Find where the given text appears and provide that cell's center as (X, Y) coordinate. 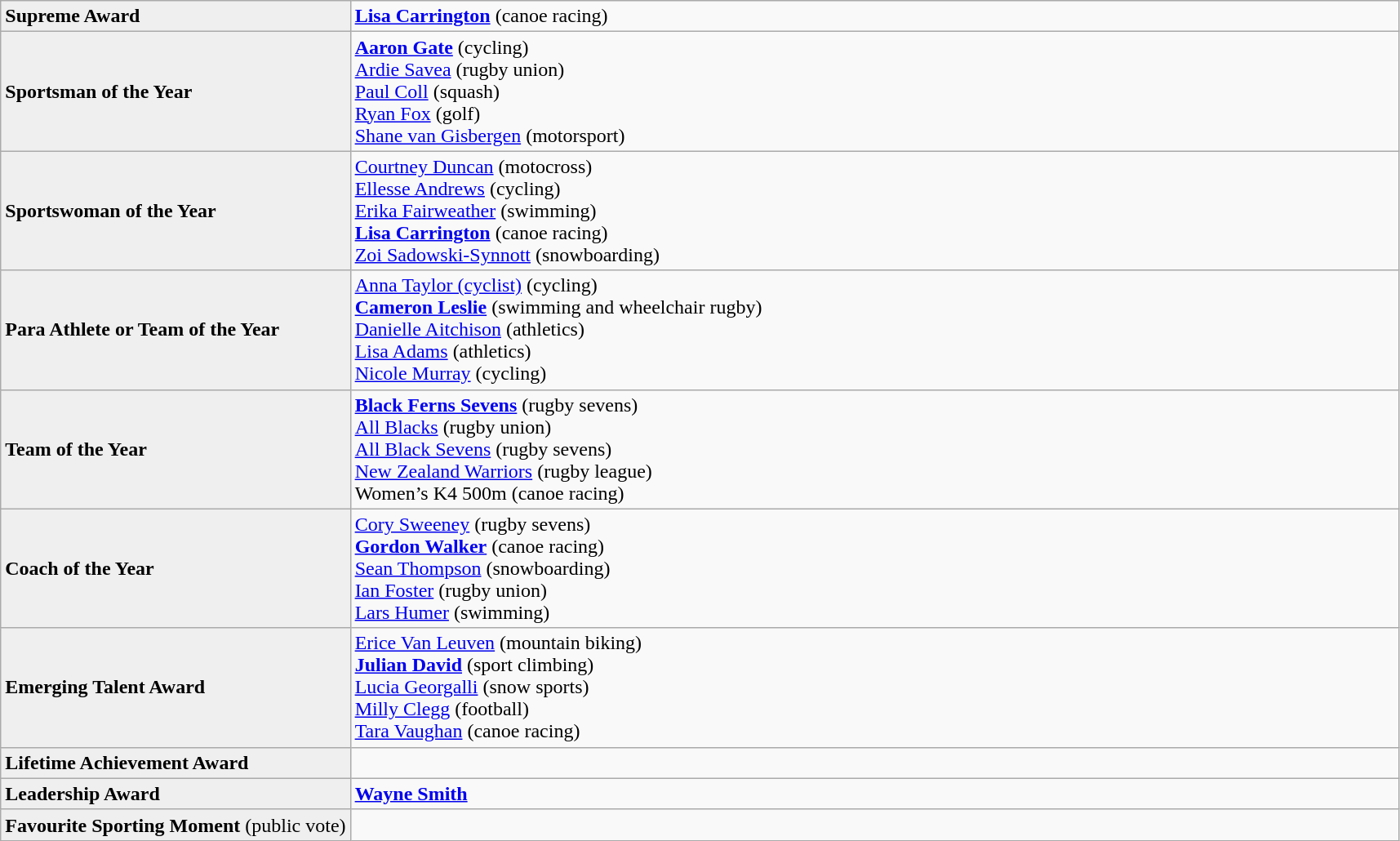
Cory Sweeney (rugby sevens)Gordon Walker (canoe racing)Sean Thompson (snowboarding)Ian Foster (rugby union)Lars Humer (swimming) (875, 568)
Lisa Carrington (canoe racing) (875, 16)
Emerging Talent Award (176, 687)
Erice Van Leuven (mountain biking)Julian David (sport climbing)Lucia Georgalli (snow sports)Milly Clegg (football)Tara Vaughan (canoe racing) (875, 687)
Sportsman of the Year (176, 91)
Sportswoman of the Year (176, 211)
Para Athlete or Team of the Year (176, 330)
Wayne Smith (875, 794)
Leadership Award (176, 794)
Lifetime Achievement Award (176, 763)
Team of the Year (176, 449)
Supreme Award (176, 16)
Courtney Duncan (motocross)Ellesse Andrews (cycling)Erika Fairweather (swimming)Lisa Carrington (canoe racing)Zoi Sadowski-Synnott (snowboarding) (875, 211)
Favourite Sporting Moment (public vote) (176, 825)
Aaron Gate (cycling)Ardie Savea (rugby union)Paul Coll (squash)Ryan Fox (golf)Shane van Gisbergen (motorsport) (875, 91)
Coach of the Year (176, 568)
